Scan for the cell matching the given text and deliver its (X, Y) coordinate at center. 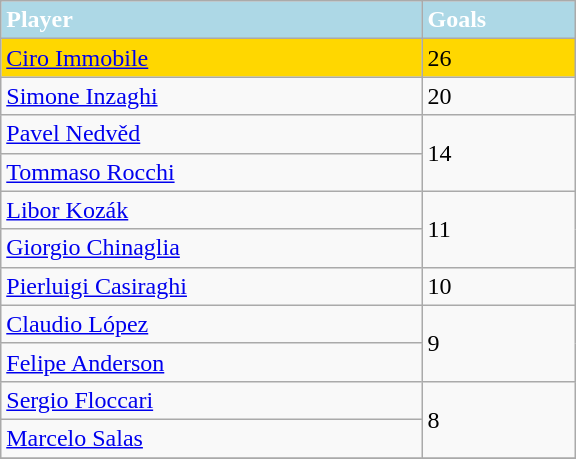
Pierluigi Casiraghi (212, 286)
20 (498, 96)
Sergio Floccari (212, 400)
Libor Kozák (212, 210)
11 (498, 229)
Pavel Nedvěd (212, 134)
Ciro Immobile (212, 58)
Tommaso Rocchi (212, 172)
9 (498, 343)
8 (498, 419)
14 (498, 153)
Goals (498, 20)
Marcelo Salas (212, 438)
10 (498, 286)
26 (498, 58)
Felipe Anderson (212, 362)
Giorgio Chinaglia (212, 248)
Claudio López (212, 324)
Player (212, 20)
Simone Inzaghi (212, 96)
